Search for the cell housing the specified text and yield its [X, Y] center coordinate. 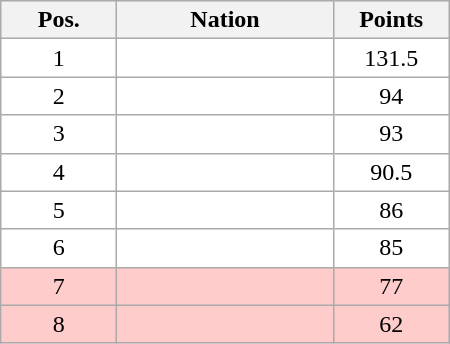
90.5 [391, 172]
5 [59, 210]
93 [391, 134]
86 [391, 210]
2 [59, 96]
77 [391, 286]
62 [391, 324]
131.5 [391, 58]
7 [59, 286]
Nation [225, 20]
3 [59, 134]
8 [59, 324]
94 [391, 96]
1 [59, 58]
Points [391, 20]
Pos. [59, 20]
85 [391, 248]
6 [59, 248]
4 [59, 172]
